Detect which cell encompasses the target text, then output its [x, y] center coordinate. 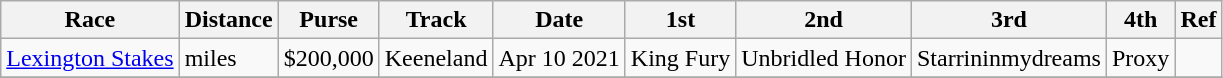
Date [559, 20]
Distance [228, 20]
1st [680, 20]
2nd [824, 20]
Keeneland [436, 58]
Starrininmydreams [1008, 58]
Lexington Stakes [90, 58]
$200,000 [328, 58]
Track [436, 20]
King Fury [680, 58]
Purse [328, 20]
Apr 10 2021 [559, 58]
Race [90, 20]
miles [228, 58]
4th [1140, 20]
3rd [1008, 20]
Unbridled Honor [824, 58]
Proxy [1140, 58]
Ref [1198, 20]
